Provide the [X, Y] coordinate of the cell's center where the given text is located.  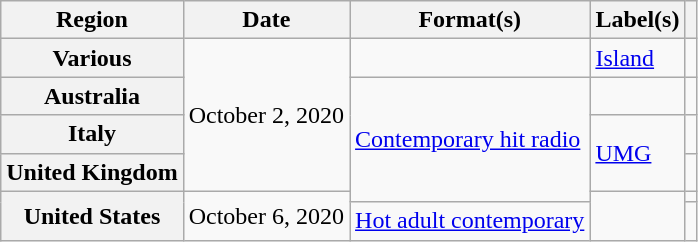
Region [92, 20]
Italy [92, 134]
Format(s) [470, 20]
UMG [638, 153]
Island [638, 58]
Hot adult contemporary [470, 221]
Australia [92, 96]
Contemporary hit radio [470, 140]
Various [92, 58]
October 2, 2020 [266, 115]
United Kingdom [92, 172]
Label(s) [638, 20]
October 6, 2020 [266, 216]
Date [266, 20]
United States [92, 216]
